Locate the cell with the specified text and output its (x, y) center coordinate. 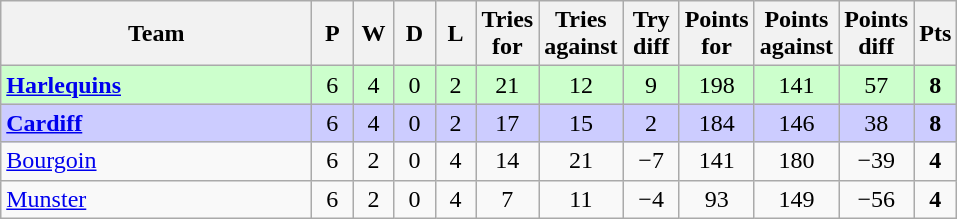
Team (156, 34)
149 (796, 199)
−39 (876, 161)
146 (796, 123)
Tries for (508, 34)
38 (876, 123)
184 (716, 123)
15 (581, 123)
12 (581, 85)
Munster (156, 199)
180 (796, 161)
Cardiff (156, 123)
−56 (876, 199)
D (414, 34)
Harlequins (156, 85)
Pts (936, 34)
W (374, 34)
Points against (796, 34)
Bourgoin (156, 161)
Try diff (651, 34)
9 (651, 85)
57 (876, 85)
−7 (651, 161)
P (332, 34)
11 (581, 199)
93 (716, 199)
198 (716, 85)
L (456, 34)
7 (508, 199)
Points for (716, 34)
Tries against (581, 34)
Points diff (876, 34)
17 (508, 123)
14 (508, 161)
−4 (651, 199)
